Return [X, Y] of the center of cell containing provided text 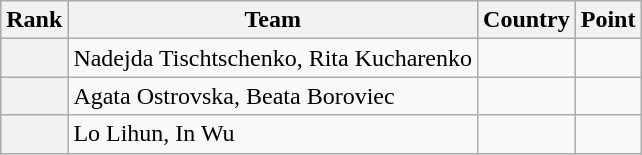
Point [608, 20]
Lo Lihun, In Wu [273, 134]
Rank [34, 20]
Agata Ostrovska, Beata Boroviec [273, 96]
Nadejda Tischtschenko, Rita Kucharenko [273, 58]
Country [527, 20]
Team [273, 20]
